Scan for the cell matching the given text and deliver its (X, Y) coordinate at center. 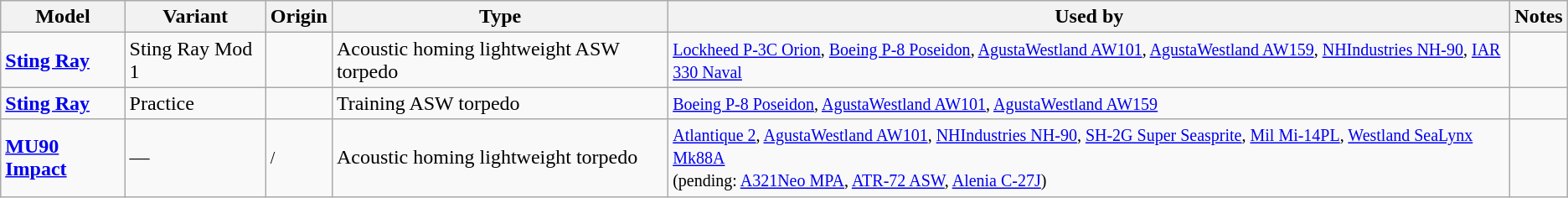
— (195, 158)
Practice (195, 103)
Training ASW torpedo (499, 103)
Used by (1089, 17)
Model (63, 17)
Lockheed P-3C Orion, Boeing P-8 Poseidon, AgustaWestland AW101, AgustaWestland AW159, NHIndustries NH-90, IAR 330 Naval (1089, 60)
Origin (298, 17)
Acoustic homing lightweight torpedo (499, 158)
Acoustic homing lightweight ASW torpedo (499, 60)
/ (298, 158)
Sting Ray Mod 1 (195, 60)
Boeing P-8 Poseidon, AgustaWestland AW101, AgustaWestland AW159 (1089, 103)
MU90 Impact (63, 158)
Notes (1539, 17)
Variant (195, 17)
Type (499, 17)
